For the text-containing cell, return its midpoint in (X, Y) coordinate format. 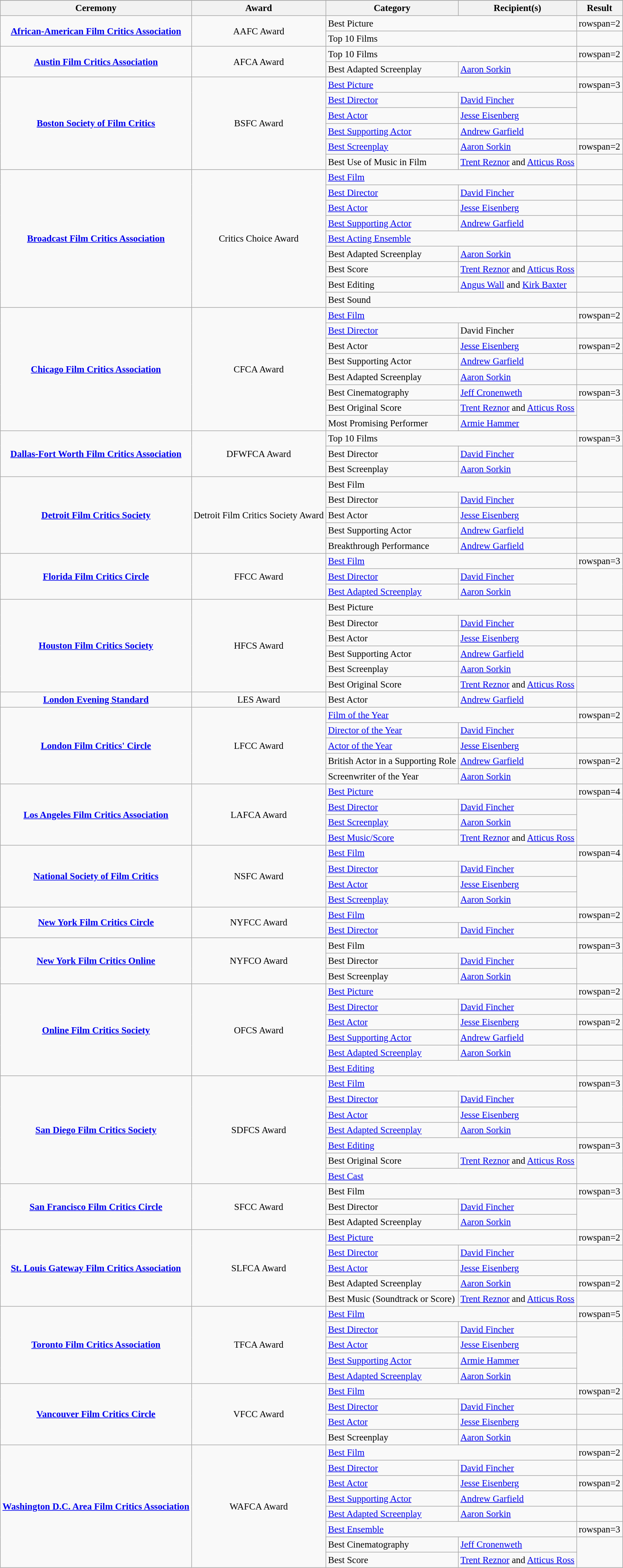
Award (258, 8)
DFWFCA Award (258, 454)
Result (599, 8)
Best Sound (451, 300)
Washington D.C. Area Film Critics Association (96, 1507)
Boston Society of Film Critics (96, 123)
Category (392, 8)
Director of the Year (392, 730)
rowspan=5 (599, 1314)
Screenwriter of the Year (392, 777)
Florida Film Critics Circle (96, 576)
London Film Critics' Circle (96, 746)
Critics Choice Award (258, 238)
Detroit Film Critics Society (96, 515)
OFCS Award (258, 1030)
LAFCA Award (258, 815)
Angus Wall and Kirk Baxter (518, 285)
San Francisco Film Critics Circle (96, 1207)
Dallas-Fort Worth Film Critics Association (96, 454)
NYFCC Award (258, 922)
AFCA Award (258, 62)
FFCC Award (258, 576)
Chicago Film Critics Association (96, 370)
Recipient(s) (518, 8)
Los Angeles Film Critics Association (96, 815)
NSFC Award (258, 876)
Best Music/Score (392, 838)
Ceremony (96, 8)
HFCS Award (258, 646)
St. Louis Gateway Film Critics Association (96, 1268)
New York Film Critics Circle (96, 922)
Toronto Film Critics Association (96, 1345)
SFCC Award (258, 1207)
WAFCA Award (258, 1507)
Best Acting Ensemble (451, 239)
Austin Film Critics Association (96, 62)
SLFCA Award (258, 1268)
Vancouver Film Critics Circle (96, 1414)
New York Film Critics Online (96, 961)
Online Film Critics Society (96, 1030)
Houston Film Critics Society (96, 646)
Best Ensemble (451, 1530)
NYFCO Award (258, 961)
SDFCS Award (258, 1130)
Best Cast (451, 1176)
AAFC Award (258, 31)
Film of the Year (451, 715)
Most Promising Performer (392, 423)
BSFC Award (258, 123)
Detroit Film Critics Society Award (258, 515)
San Diego Film Critics Society (96, 1130)
CFCA Award (258, 370)
Best Music (Soundtrack or Score) (392, 1299)
African-American Film Critics Association (96, 31)
Actor of the Year (392, 746)
TFCA Award (258, 1345)
Best Use of Music in Film (392, 162)
National Society of Film Critics (96, 876)
London Evening Standard (96, 700)
LES Award (258, 700)
Breakthrough Performance (392, 546)
VFCC Award (258, 1414)
LFCC Award (258, 746)
Broadcast Film Critics Association (96, 238)
British Actor in a Supporting Role (392, 761)
